Locate the cell with the specified text and output its [X, Y] center coordinate. 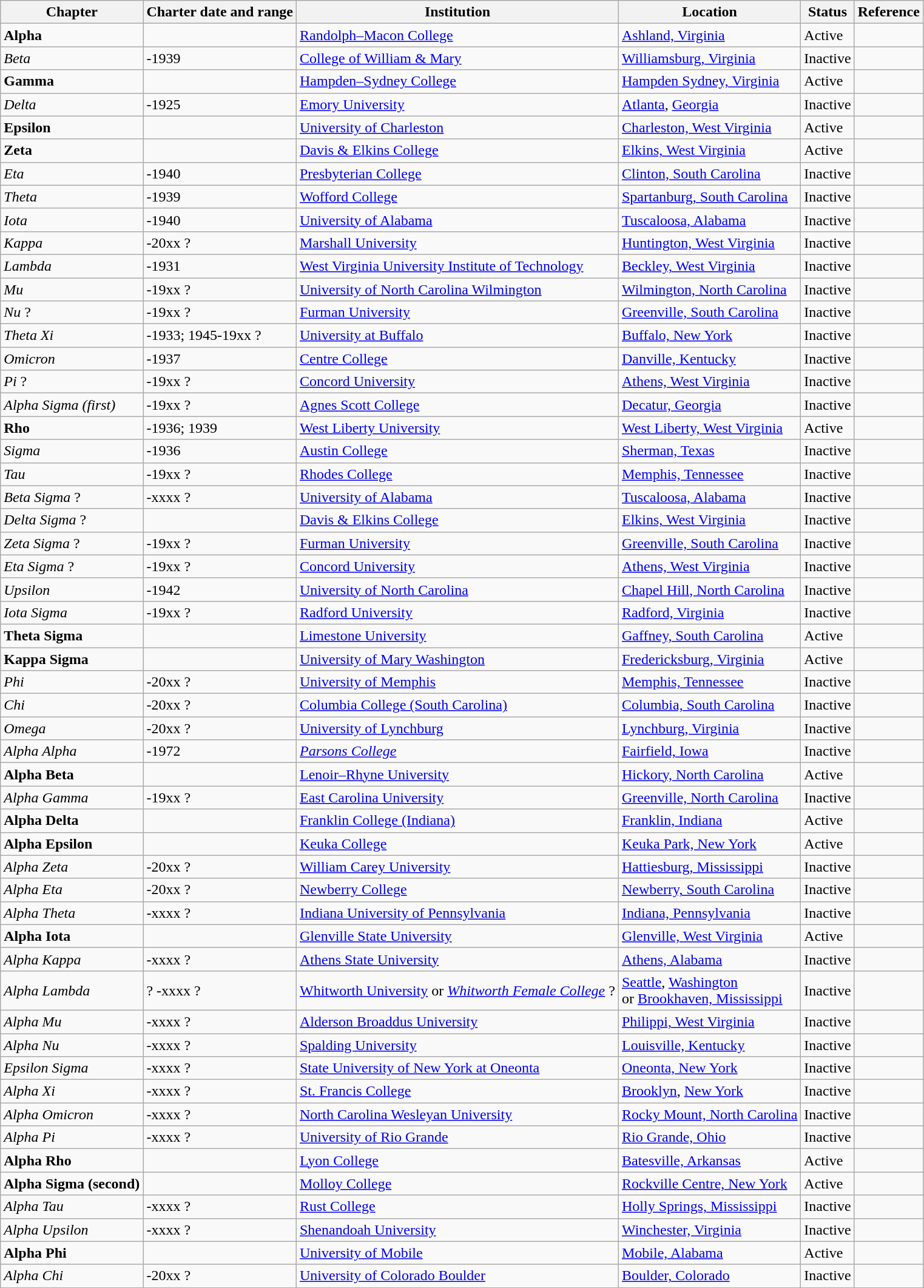
Austin College [457, 451]
Radford, Virginia [709, 612]
Lenoir–Rhyne University [457, 774]
East Carolina University [457, 798]
Atlanta, Georgia [709, 104]
Ashland, Virginia [709, 35]
Sherman, Texas [709, 451]
Spartanburg, South Carolina [709, 197]
University at Buffalo [457, 336]
Delta [72, 104]
Hickory, North Carolina [709, 774]
Athens, Alabama [709, 959]
Radford University [457, 612]
Glenville State University [457, 936]
Oneonta, New York [709, 1068]
West Liberty, West Virginia [709, 428]
Centre College [457, 359]
West Liberty University [457, 428]
Batesville, Arkansas [709, 1161]
Indiana, Pennsylvania [709, 913]
College of William & Mary [457, 58]
Fredericksburg, Virginia [709, 659]
Zeta Sigma ? [72, 543]
Rho [72, 428]
Iota [72, 220]
Alpha Chi [72, 1276]
Holly Springs, Mississippi [709, 1207]
Boulder, Colorado [709, 1276]
Keuka Park, New York [709, 844]
Newberry College [457, 890]
Keuka College [457, 844]
Alpha Delta [72, 821]
Omega [72, 728]
St. Francis College [457, 1091]
Chapter [72, 12]
-1931 [220, 266]
Clinton, South Carolina [709, 174]
Parsons College [457, 751]
Philippi, West Virginia [709, 1022]
Beckley, West Virginia [709, 266]
Upsilon [72, 589]
Mobile, Alabama [709, 1253]
Theta Xi [72, 336]
Buffalo, New York [709, 336]
Whitworth University or Whitworth Female College ? [457, 991]
State University of New York at Oneonta [457, 1068]
Kappa Sigma [72, 659]
Alderson Broaddus University [457, 1022]
? -xxxx ? [220, 991]
-1942 [220, 589]
Franklin, Indiana [709, 821]
University of Lynchburg [457, 728]
University of Charleston [457, 127]
Chapel Hill, North Carolina [709, 589]
Alpha Upsilon [72, 1230]
Alpha Nu [72, 1045]
Glenville, West Virginia [709, 936]
Indiana University of Pennsylvania [457, 913]
Phi [72, 682]
Charter date and range [220, 12]
Alpha Alpha [72, 751]
Franklin College (Indiana) [457, 821]
Williamsburg, Virginia [709, 58]
Alpha Gamma [72, 798]
Presbyterian College [457, 174]
Hampden–Sydney College [457, 81]
Alpha Theta [72, 913]
Zeta [72, 151]
West Virginia University Institute of Technology [457, 266]
Columbia College (South Carolina) [457, 705]
Greenville, North Carolina [709, 798]
Institution [457, 12]
Sigma [72, 451]
University of Mobile [457, 1253]
Brooklyn, New York [709, 1091]
Gamma [72, 81]
Alpha Iota [72, 936]
Danville, Kentucky [709, 359]
Alpha Eta [72, 890]
Athens State University [457, 959]
Wofford College [457, 197]
University of Colorado Boulder [457, 1276]
Randolph–Macon College [457, 35]
-1933; 1945-19xx ? [220, 336]
Mu [72, 290]
Rhodes College [457, 474]
Omicron [72, 359]
University of North Carolina [457, 589]
Theta [72, 197]
Alpha Sigma (second) [72, 1184]
University of North Carolina Wilmington [457, 290]
Emory University [457, 104]
Charleston, West Virginia [709, 127]
Rio Grande, Ohio [709, 1137]
Seattle, Washingtonor Brookhaven, Mississippi [709, 991]
University of Memphis [457, 682]
-1972 [220, 751]
Gaffney, South Carolina [709, 636]
Columbia, South Carolina [709, 705]
Lyon College [457, 1161]
Rust College [457, 1207]
Alpha Epsilon [72, 844]
Location [709, 12]
Limestone University [457, 636]
-1937 [220, 359]
Newberry, South Carolina [709, 890]
Molloy College [457, 1184]
Alpha Phi [72, 1253]
William Carey University [457, 867]
Chi [72, 705]
Agnes Scott College [457, 405]
Winchester, Virginia [709, 1230]
Alpha Sigma (first) [72, 405]
Nu ? [72, 313]
Status [828, 12]
Eta [72, 174]
Alpha [72, 35]
Alpha Kappa [72, 959]
Fairfield, Iowa [709, 751]
Delta Sigma ? [72, 520]
Tau [72, 474]
Wilmington, North Carolina [709, 290]
Theta Sigma [72, 636]
Lynchburg, Virginia [709, 728]
Alpha Beta [72, 774]
Rocky Mount, North Carolina [709, 1114]
Iota Sigma [72, 612]
Spalding University [457, 1045]
Alpha Xi [72, 1091]
Pi ? [72, 382]
Eta Sigma ? [72, 566]
Alpha Omicron [72, 1114]
Epsilon Sigma [72, 1068]
-1925 [220, 104]
Epsilon [72, 127]
Alpha Tau [72, 1207]
-1936 [220, 451]
Marshall University [457, 243]
Beta Sigma ? [72, 497]
University of Rio Grande [457, 1137]
Louisville, Kentucky [709, 1045]
Alpha Mu [72, 1022]
Alpha Lambda [72, 991]
Rockville Centre, New York [709, 1184]
Kappa [72, 243]
Lambda [72, 266]
North Carolina Wesleyan University [457, 1114]
Alpha Rho [72, 1161]
Hampden Sydney, Virginia [709, 81]
Alpha Pi [72, 1137]
Decatur, Georgia [709, 405]
Beta [72, 58]
University of Mary Washington [457, 659]
Alpha Zeta [72, 867]
Huntington, West Virginia [709, 243]
-1936; 1939 [220, 428]
Shenandoah University [457, 1230]
Reference [888, 12]
Hattiesburg, Mississippi [709, 867]
